Identify which cell holds the provided text, then report its (x, y) central coordinate. 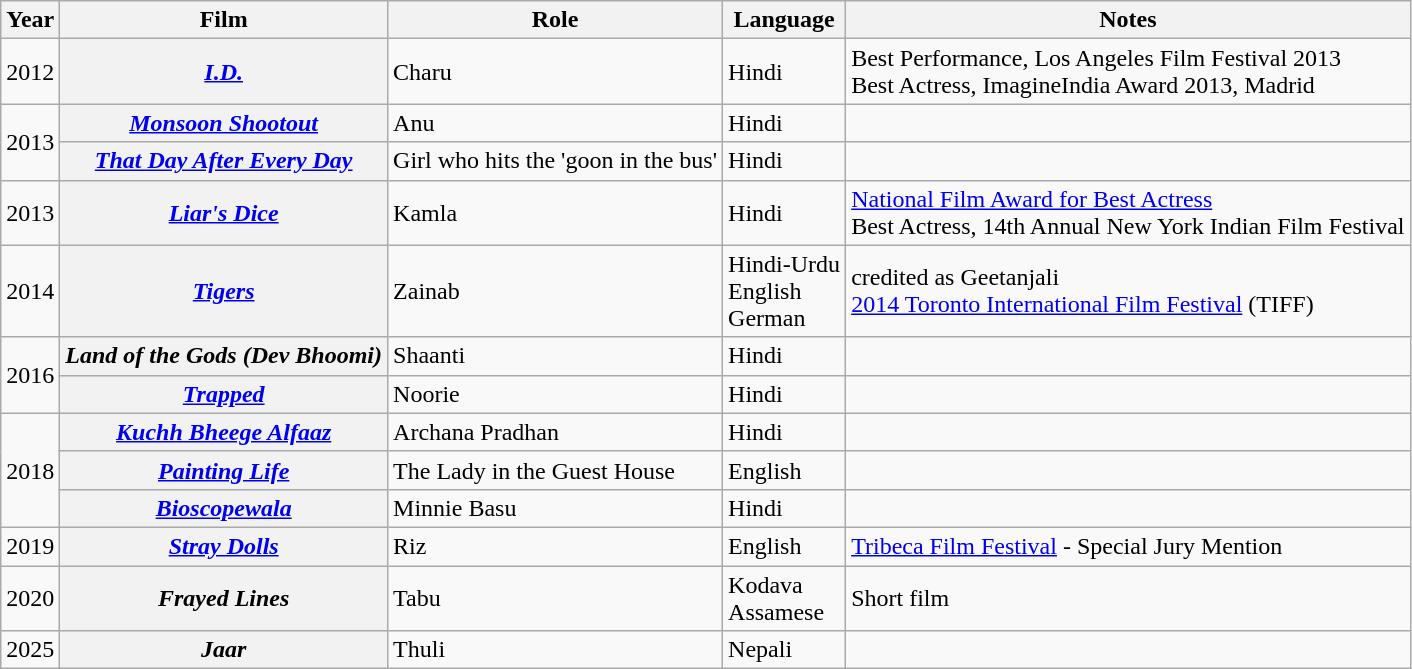
Girl who hits the 'goon in the bus' (556, 161)
Tabu (556, 598)
Thuli (556, 650)
2016 (30, 375)
Land of the Gods (Dev Bhoomi) (224, 356)
Shaanti (556, 356)
Kamla (556, 212)
2018 (30, 470)
Archana Pradhan (556, 432)
Best Performance, Los Angeles Film Festival 2013Best Actress, ImagineIndia Award 2013, Madrid (1128, 72)
credited as Geetanjali2014 Toronto International Film Festival (TIFF) (1128, 291)
That Day After Every Day (224, 161)
Bioscopewala (224, 508)
Nepali (784, 650)
Frayed Lines (224, 598)
Year (30, 20)
Stray Dolls (224, 546)
Liar's Dice (224, 212)
2014 (30, 291)
Painting Life (224, 470)
Riz (556, 546)
Anu (556, 123)
2025 (30, 650)
Role (556, 20)
Film (224, 20)
Monsoon Shootout (224, 123)
Language (784, 20)
Charu (556, 72)
Kuchh Bheege Alfaaz (224, 432)
KodavaAssamese (784, 598)
National Film Award for Best ActressBest Actress, 14th Annual New York Indian Film Festival (1128, 212)
Tigers (224, 291)
Noorie (556, 394)
Minnie Basu (556, 508)
Hindi-UrduEnglishGerman (784, 291)
The Lady in the Guest House (556, 470)
I.D. (224, 72)
Tribeca Film Festival - Special Jury Mention (1128, 546)
2012 (30, 72)
Notes (1128, 20)
2019 (30, 546)
Trapped (224, 394)
Short film (1128, 598)
Zainab (556, 291)
Jaar (224, 650)
2020 (30, 598)
